Output the (X, Y) coordinate of the center of the cell containing the given text.  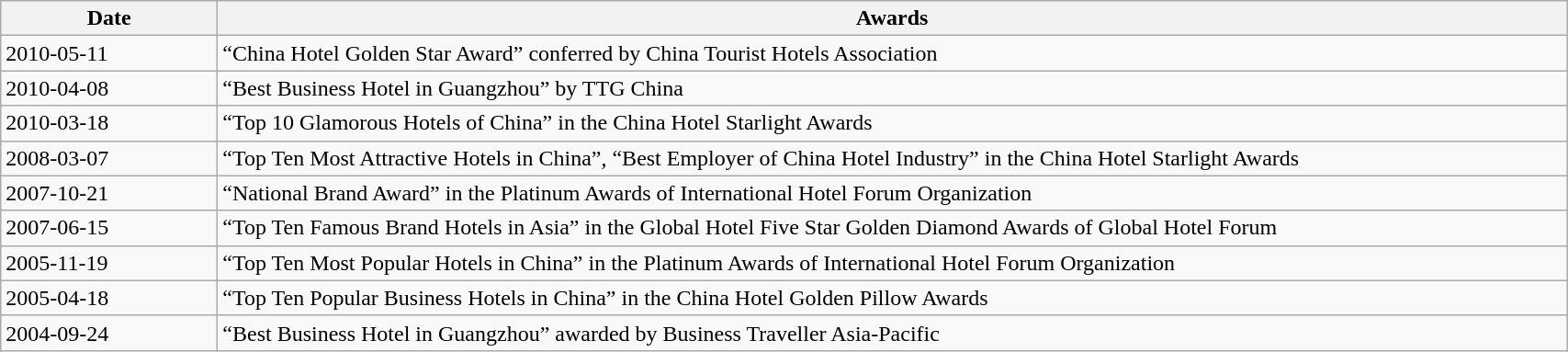
Awards (893, 18)
2008-03-07 (109, 158)
“China Hotel Golden Star Award” conferred by China Tourist Hotels Association (893, 53)
“Top Ten Famous Brand Hotels in Asia” in the Global Hotel Five Star Golden Diamond Awards of Global Hotel Forum (893, 228)
2005-11-19 (109, 263)
“Top Ten Most Popular Hotels in China” in the Platinum Awards of International Hotel Forum Organization (893, 263)
2010-03-18 (109, 123)
“Best Business Hotel in Guangzhou” awarded by Business Traveller Asia-Pacific (893, 333)
2007-06-15 (109, 228)
“Top 10 Glamorous Hotels of China” in the China Hotel Starlight Awards (893, 123)
“Top Ten Popular Business Hotels in China” in the China Hotel Golden Pillow Awards (893, 298)
“Best Business Hotel in Guangzhou” by TTG China (893, 88)
2005-04-18 (109, 298)
2007-10-21 (109, 193)
“National Brand Award” in the Platinum Awards of International Hotel Forum Organization (893, 193)
2010-04-08 (109, 88)
2010-05-11 (109, 53)
2004-09-24 (109, 333)
Date (109, 18)
“Top Ten Most Attractive Hotels in China”, “Best Employer of China Hotel Industry” in the China Hotel Starlight Awards (893, 158)
